Find where the given text appears and provide that cell's center as [x, y] coordinate. 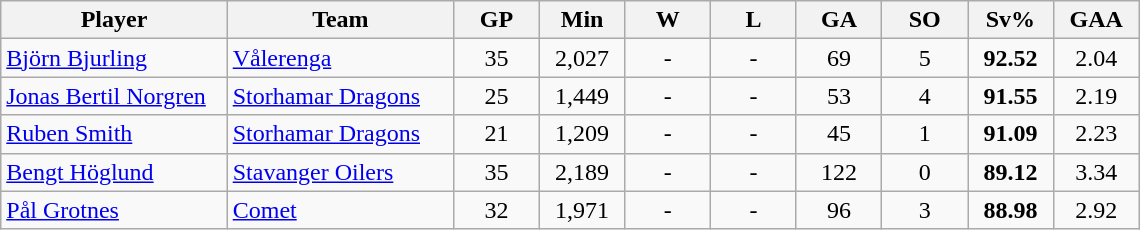
Ruben Smith [114, 134]
2,027 [582, 58]
1,209 [582, 134]
1,449 [582, 96]
45 [839, 134]
GA [839, 20]
SO [925, 20]
Björn Bjurling [114, 58]
GP [497, 20]
2.92 [1096, 210]
3.34 [1096, 172]
4 [925, 96]
53 [839, 96]
2,189 [582, 172]
Sv% [1011, 20]
89.12 [1011, 172]
Vålerenga [340, 58]
2.19 [1096, 96]
W [668, 20]
Pål Grotnes [114, 210]
0 [925, 172]
91.55 [1011, 96]
Player [114, 20]
92.52 [1011, 58]
Min [582, 20]
122 [839, 172]
GAA [1096, 20]
Jonas Bertil Norgren [114, 96]
5 [925, 58]
2.23 [1096, 134]
Comet [340, 210]
3 [925, 210]
Stavanger Oilers [340, 172]
L [754, 20]
91.09 [1011, 134]
25 [497, 96]
1 [925, 134]
32 [497, 210]
Bengt Höglund [114, 172]
96 [839, 210]
Team [340, 20]
88.98 [1011, 210]
1,971 [582, 210]
21 [497, 134]
2.04 [1096, 58]
69 [839, 58]
